Provide the (X, Y) coordinate of the cell's center where the given text is located.  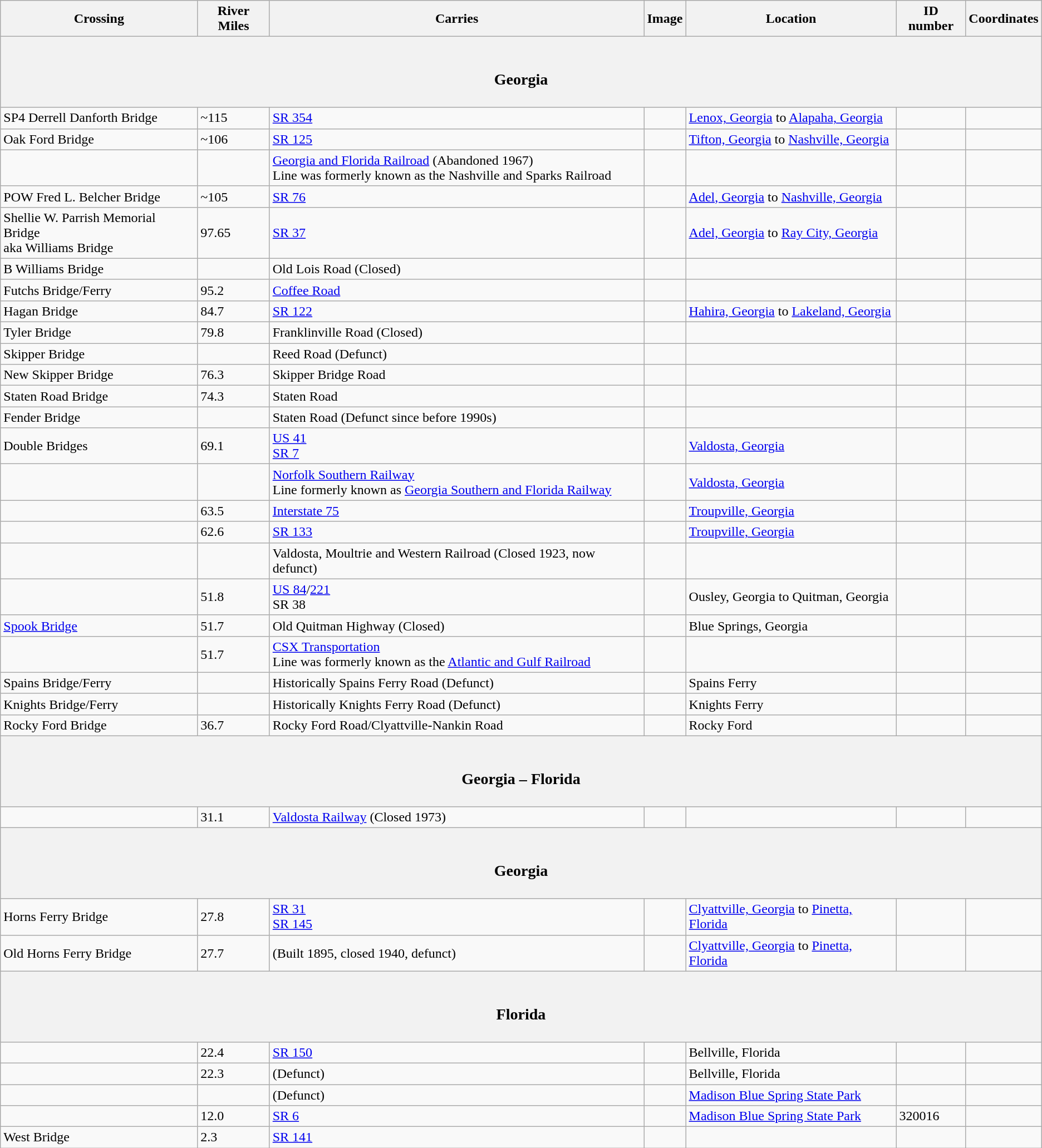
Futchs Bridge/Ferry (99, 290)
69.1 (234, 446)
36.7 (234, 725)
Historically Spains Ferry Road (Defunct) (456, 683)
22.4 (234, 1052)
SR 31 SR 145 (456, 917)
SR 150 (456, 1052)
Staten Road Bridge (99, 396)
Spains Ferry (791, 683)
Carries (456, 19)
Coffee Road (456, 290)
Crossing (99, 19)
~115 (234, 118)
Spains Bridge/Ferry (99, 683)
31.1 (234, 817)
51.8 (234, 597)
74.3 (234, 396)
27.7 (234, 953)
Georgia – Florida (521, 771)
Location (791, 19)
US 84/221 SR 38 (456, 597)
Adel, Georgia to Nashville, Georgia (791, 196)
Rocky Ford Bridge (99, 725)
76.3 (234, 375)
27.8 (234, 917)
2.3 (234, 1137)
Coordinates (1004, 19)
97.65 (234, 233)
Old Horns Ferry Bridge (99, 953)
B Williams Bridge (99, 269)
Hahira, Georgia to Lakeland, Georgia (791, 311)
Image (665, 19)
Spook Bridge (99, 625)
SR 141 (456, 1137)
79.8 (234, 333)
SR 354 (456, 118)
River Miles (234, 19)
Old Lois Road (Closed) (456, 269)
Skipper Bridge (99, 354)
SR 122 (456, 311)
Oak Ford Bridge (99, 139)
SR 6 (456, 1116)
Rocky Ford (791, 725)
Historically Knights Ferry Road (Defunct) (456, 704)
Knights Ferry (791, 704)
New Skipper Bridge (99, 375)
Blue Springs, Georgia (791, 625)
12.0 (234, 1116)
~105 (234, 196)
Fender Bridge (99, 417)
63.5 (234, 511)
Horns Ferry Bridge (99, 917)
Lenox, Georgia to Alapaha, Georgia (791, 118)
Staten Road (Defunct since before 1990s) (456, 417)
95.2 (234, 290)
POW Fred L. Belcher Bridge (99, 196)
Tifton, Georgia to Nashville, Georgia (791, 139)
Rocky Ford Road/Clyattville-Nankin Road (456, 725)
ID number (931, 19)
62.6 (234, 532)
Knights Bridge/Ferry (99, 704)
SP4 Derrell Danforth Bridge (99, 118)
(Built 1895, closed 1940, defunct) (456, 953)
Old Quitman Highway (Closed) (456, 625)
SR 37 (456, 233)
Florida (521, 1006)
SR 133 (456, 532)
Hagan Bridge (99, 311)
US 41 SR 7 (456, 446)
320016 (931, 1116)
Shellie W. Parrish Memorial Bridge aka Williams Bridge (99, 233)
Staten Road (456, 396)
22.3 (234, 1073)
Interstate 75 (456, 511)
Franklinville Road (Closed) (456, 333)
~106 (234, 139)
CSX Transportation Line was formerly known as the Atlantic and Gulf Railroad (456, 654)
Reed Road (Defunct) (456, 354)
Double Bridges (99, 446)
Norfolk Southern Railway Line formerly known as Georgia Southern and Florida Railway (456, 482)
SR 125 (456, 139)
Georgia and Florida Railroad (Abandoned 1967) Line was formerly known as the Nashville and Sparks Railroad (456, 168)
Adel, Georgia to Ray City, Georgia (791, 233)
Ousley, Georgia to Quitman, Georgia (791, 597)
SR 76 (456, 196)
84.7 (234, 311)
Valdosta Railway (Closed 1973) (456, 817)
Tyler Bridge (99, 333)
Skipper Bridge Road (456, 375)
West Bridge (99, 1137)
Valdosta, Moultrie and Western Railroad (Closed 1923, now defunct) (456, 561)
